Extract the (X, Y) coordinate from the center of the cell holding the provided text.  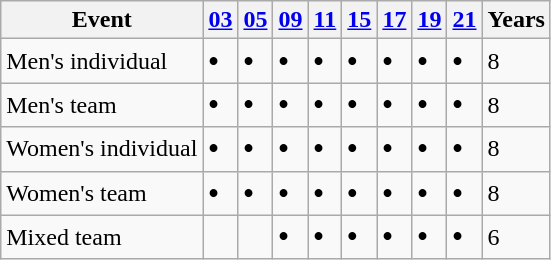
09 (290, 20)
11 (325, 20)
Women's individual (102, 149)
03 (220, 20)
19 (430, 20)
6 (516, 237)
21 (464, 20)
Men's individual (102, 61)
17 (394, 20)
Men's team (102, 105)
Years (516, 20)
05 (256, 20)
Mixed team (102, 237)
15 (360, 20)
Women's team (102, 193)
Event (102, 20)
